Determine the [X, Y] coordinate at the center of the cell enclosing the given text.  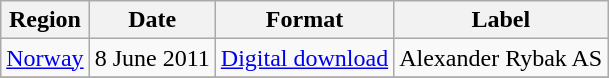
Date [152, 20]
Alexander Rybak AS [501, 58]
Digital download [304, 58]
Label [501, 20]
Norway [45, 58]
Region [45, 20]
8 June 2011 [152, 58]
Format [304, 20]
